For the text-containing cell, return its midpoint in (X, Y) coordinate format. 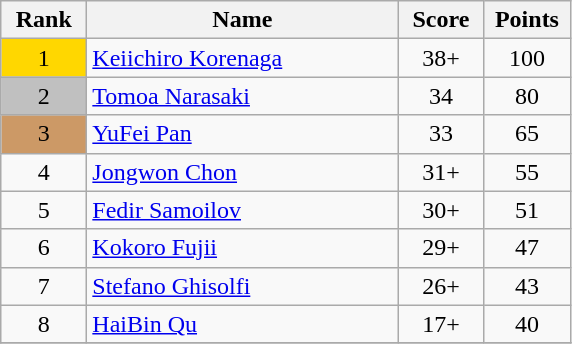
Stefano Ghisolfi (242, 286)
26+ (441, 286)
40 (527, 324)
YuFei Pan (242, 134)
3 (44, 134)
8 (44, 324)
Keiichiro Korenaga (242, 58)
Jongwon Chon (242, 172)
Score (441, 20)
47 (527, 248)
34 (441, 96)
1 (44, 58)
Fedir Samoilov (242, 210)
6 (44, 248)
43 (527, 286)
100 (527, 58)
Points (527, 20)
Kokoro Fujii (242, 248)
31+ (441, 172)
38+ (441, 58)
65 (527, 134)
5 (44, 210)
HaiBin Qu (242, 324)
80 (527, 96)
Rank (44, 20)
51 (527, 210)
2 (44, 96)
17+ (441, 324)
Tomoa Narasaki (242, 96)
Name (242, 20)
30+ (441, 210)
33 (441, 134)
4 (44, 172)
55 (527, 172)
7 (44, 286)
29+ (441, 248)
